Scan for the cell matching the given text and deliver its [x, y] coordinate at center. 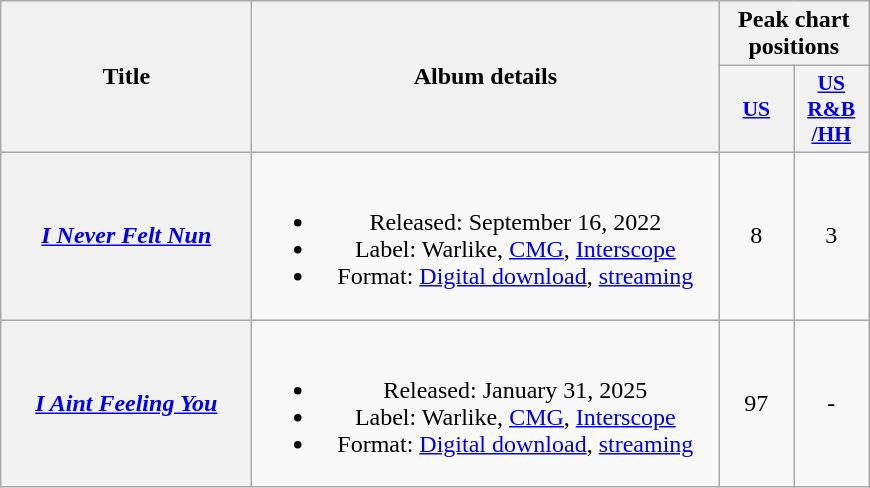
I Aint Feeling You [126, 404]
97 [756, 404]
USR&B/HH [832, 110]
I Never Felt Nun [126, 236]
Released: September 16, 2022Label: Warlike, CMG, InterscopeFormat: Digital download, streaming [486, 236]
Title [126, 77]
8 [756, 236]
3 [832, 236]
Album details [486, 77]
Peak chart positions [794, 34]
- [832, 404]
US [756, 110]
Released: January 31, 2025Label: Warlike, CMG, InterscopeFormat: Digital download, streaming [486, 404]
